Output the (x, y) coordinate of the center of the cell containing the given text.  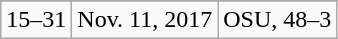
OSU, 48–3 (278, 20)
15–31 (36, 20)
Nov. 11, 2017 (145, 20)
